Capture the cell that displays the provided text and extract its (X, Y) central coordinate. 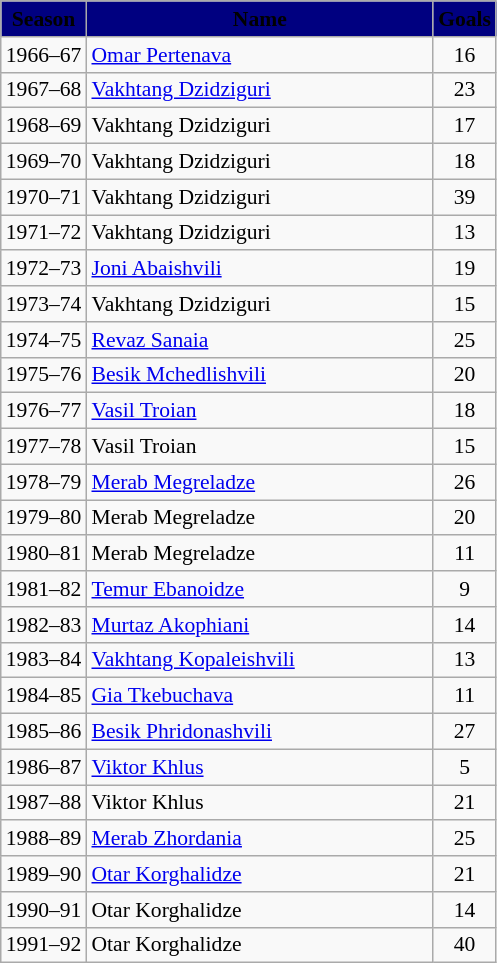
1991–92 (44, 945)
1980–81 (44, 554)
1990–91 (44, 910)
1969–70 (44, 162)
Temur Ebanoidze (260, 589)
Vakhtang Kopaleishvili (260, 660)
1973–74 (44, 304)
17 (464, 126)
23 (464, 90)
9 (464, 589)
16 (464, 55)
1978–79 (44, 482)
26 (464, 482)
Goals (464, 19)
1971–72 (44, 233)
1987–88 (44, 803)
Revaz Sanaia (260, 340)
1982–83 (44, 625)
1988–89 (44, 839)
1967–68 (44, 90)
1985–86 (44, 732)
27 (464, 732)
Name (260, 19)
1975–76 (44, 375)
Season (44, 19)
1983–84 (44, 660)
Omar Pertenava (260, 55)
1972–73 (44, 269)
1979–80 (44, 518)
39 (464, 197)
1970–71 (44, 197)
1968–69 (44, 126)
5 (464, 767)
19 (464, 269)
Joni Abaishvili (260, 269)
1966–67 (44, 55)
1977–78 (44, 447)
Murtaz Akophiani (260, 625)
Merab Zhordania (260, 839)
Besik Mchedlishvili (260, 375)
Besik Phridonashvili (260, 732)
1986–87 (44, 767)
1974–75 (44, 340)
1981–82 (44, 589)
40 (464, 945)
1989–90 (44, 874)
Gia Tkebuchava (260, 696)
1984–85 (44, 696)
1976–77 (44, 411)
